Extract the [x, y] coordinate from the center of the cell holding the provided text.  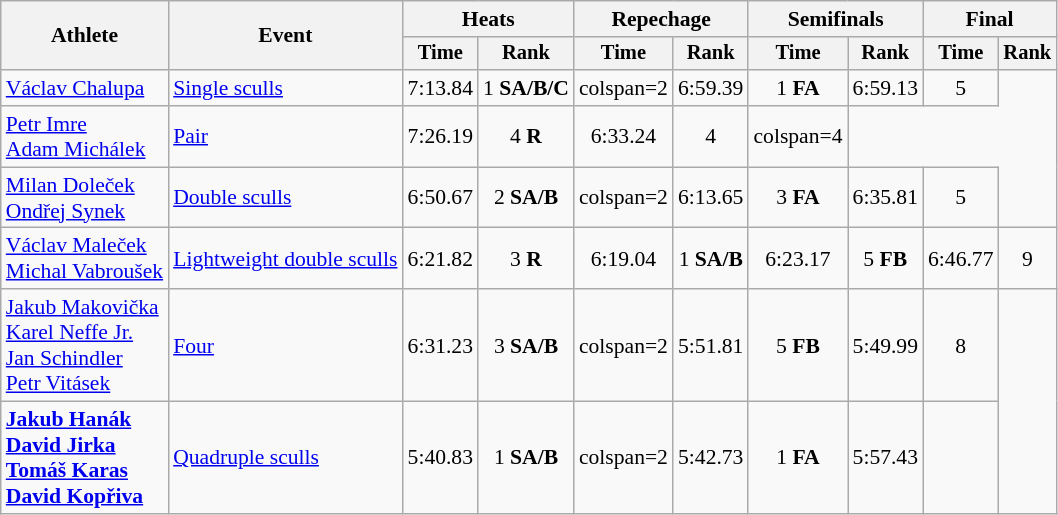
Single sculls [285, 88]
Lightweight double sculls [285, 258]
Quadruple sculls [285, 458]
Semifinals [836, 19]
6:50.67 [440, 198]
6:46.77 [960, 258]
colspan=4 [798, 136]
6:33.24 [624, 136]
5:49.99 [886, 345]
6:35.81 [886, 198]
Four [285, 345]
7:26.19 [440, 136]
6:23.17 [798, 258]
Double sculls [285, 198]
6:21.82 [440, 258]
6:13.65 [710, 198]
6:59.13 [886, 88]
5:51.81 [710, 345]
9 [1028, 258]
3 FA [798, 198]
Repechage [662, 19]
4 R [526, 136]
Petr ImreAdam Michálek [84, 136]
Václav MalečekMichal Vabroušek [84, 258]
5:40.83 [440, 458]
Event [285, 36]
8 [960, 345]
Heats [488, 19]
Jakub MakovičkaKarel Neffe Jr.Jan SchindlerPetr Vitásek [84, 345]
4 [710, 136]
Athlete [84, 36]
3 SA/B [526, 345]
2 SA/B [526, 198]
6:31.23 [440, 345]
Pair [285, 136]
Jakub HanákDavid JirkaTomáš KarasDavid Kopřiva [84, 458]
1 SA/B/C [526, 88]
3 R [526, 258]
Milan DolečekOndřej Synek [84, 198]
6:59.39 [710, 88]
5:57.43 [886, 458]
Final [990, 19]
5:42.73 [710, 458]
7:13.84 [440, 88]
6:19.04 [624, 258]
Václav Chalupa [84, 88]
